Search for the cell housing the specified text and yield its [x, y] center coordinate. 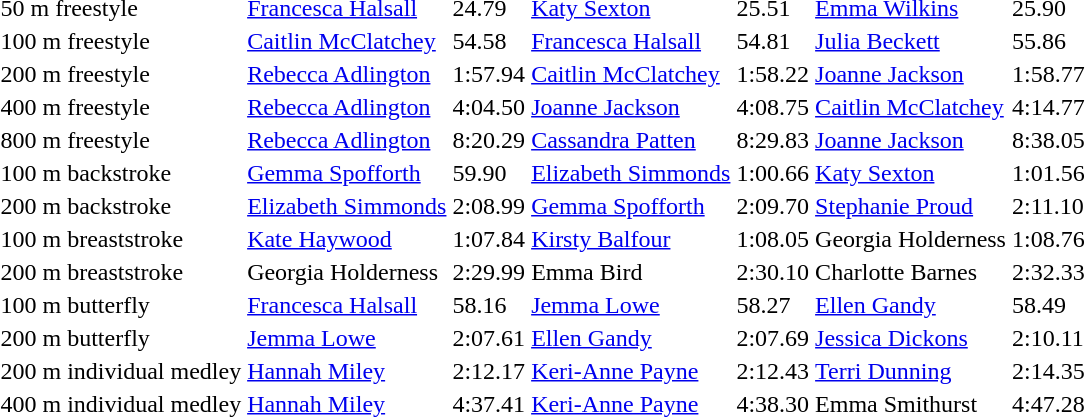
Terri Dunning [911, 371]
1:07.84 [489, 239]
2:07.69 [773, 338]
2:29.99 [489, 272]
58.16 [489, 305]
Stephanie Proud [911, 206]
2:08.99 [489, 206]
54.81 [773, 41]
Jessica Dickons [911, 338]
1:08.05 [773, 239]
Keri-Anne Payne [631, 371]
8:29.83 [773, 140]
Julia Beckett [911, 41]
2:09.70 [773, 206]
Katy Sexton [911, 173]
Kirsty Balfour [631, 239]
1:00.66 [773, 173]
Kate Haywood [347, 239]
Charlotte Barnes [911, 272]
4:08.75 [773, 107]
2:30.10 [773, 272]
Cassandra Patten [631, 140]
58.27 [773, 305]
4:04.50 [489, 107]
8:20.29 [489, 140]
2:07.61 [489, 338]
2:12.17 [489, 371]
2:12.43 [773, 371]
59.90 [489, 173]
1:57.94 [489, 74]
Hannah Miley [347, 371]
1:58.22 [773, 74]
Emma Bird [631, 272]
54.58 [489, 41]
